Return the [X, Y] coordinate for the center point of the cell that contains the specified text.  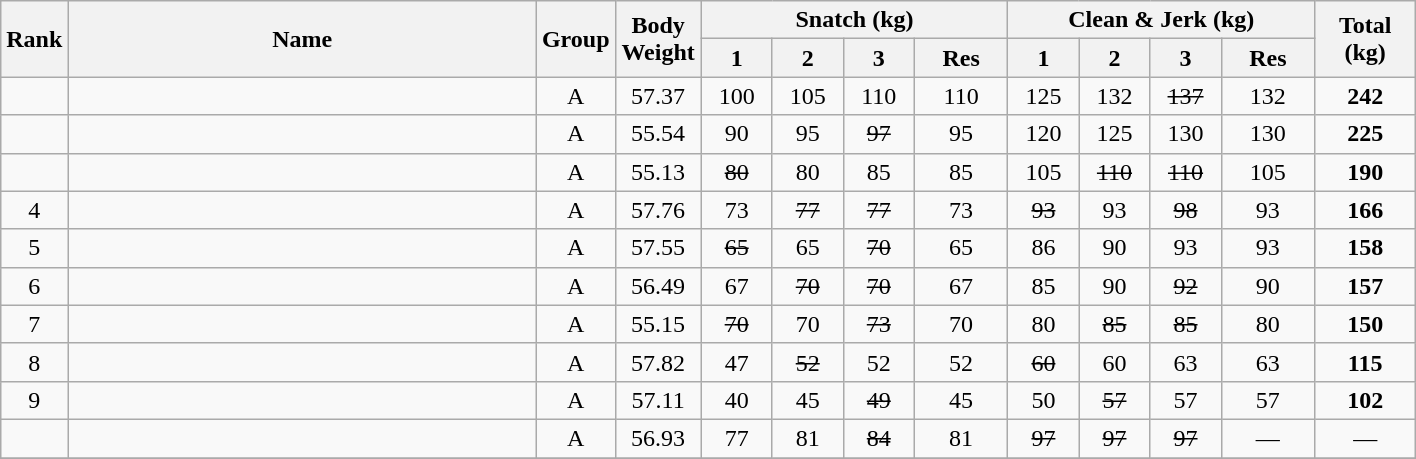
56.49 [658, 286]
57.55 [658, 248]
190 [1366, 172]
55.13 [658, 172]
166 [1366, 210]
Name [302, 39]
225 [1366, 134]
100 [736, 96]
57.76 [658, 210]
7 [34, 324]
57.82 [658, 362]
84 [878, 438]
Group [576, 39]
158 [1366, 248]
Snatch (kg) [854, 20]
5 [34, 248]
Body Weight [658, 39]
9 [34, 400]
57.11 [658, 400]
157 [1366, 286]
8 [34, 362]
55.15 [658, 324]
57.37 [658, 96]
150 [1366, 324]
102 [1366, 400]
4 [34, 210]
55.54 [658, 134]
56.93 [658, 438]
6 [34, 286]
137 [1186, 96]
Total (kg) [1366, 39]
242 [1366, 96]
50 [1044, 400]
98 [1186, 210]
115 [1366, 362]
120 [1044, 134]
Clean & Jerk (kg) [1162, 20]
47 [736, 362]
40 [736, 400]
49 [878, 400]
92 [1186, 286]
86 [1044, 248]
Rank [34, 39]
